Identify which cell holds the provided text, then report its [X, Y] central coordinate. 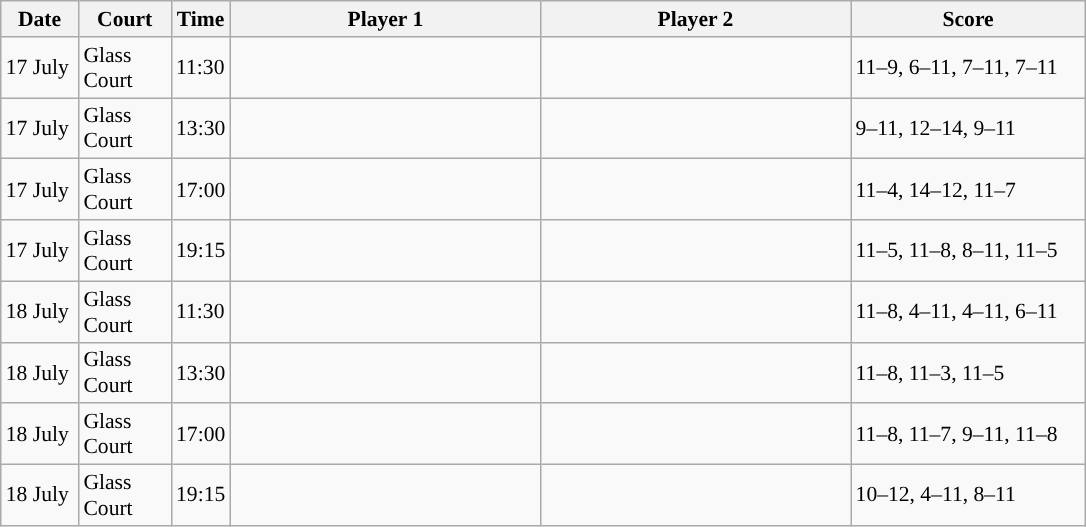
11–8, 11–3, 11–5 [968, 372]
11–5, 11–8, 8–11, 11–5 [968, 250]
9–11, 12–14, 9–11 [968, 128]
11–8, 11–7, 9–11, 11–8 [968, 434]
Player 2 [695, 19]
10–12, 4–11, 8–11 [968, 496]
Time [200, 19]
11–8, 4–11, 4–11, 6–11 [968, 312]
Court [124, 19]
Player 1 [385, 19]
Score [968, 19]
11–9, 6–11, 7–11, 7–11 [968, 68]
Date [40, 19]
11–4, 14–12, 11–7 [968, 190]
